Determine the (X, Y) coordinate at the center of the cell enclosing the given text.  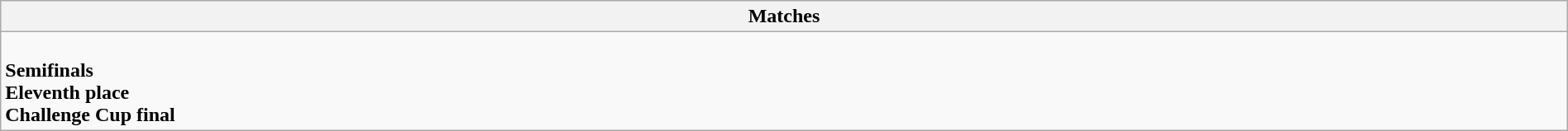
Matches (784, 16)
Semifinals Eleventh place Challenge Cup final (784, 81)
